Detect which cell encompasses the target text, then output its [X, Y] center coordinate. 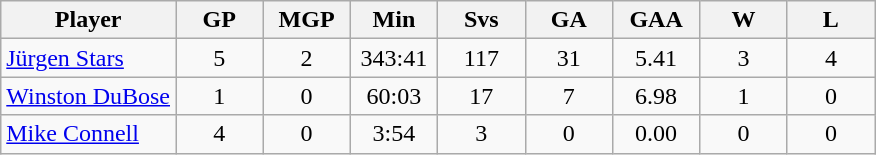
117 [482, 58]
17 [482, 96]
6.98 [656, 96]
7 [568, 96]
Jürgen Stars [88, 58]
W [744, 20]
5 [220, 58]
5.41 [656, 58]
3:54 [394, 134]
GA [568, 20]
31 [568, 58]
343:41 [394, 58]
0.00 [656, 134]
Player [88, 20]
Mike Connell [88, 134]
GP [220, 20]
60:03 [394, 96]
Min [394, 20]
GAA [656, 20]
L [830, 20]
Svs [482, 20]
MGP [306, 20]
Winston DuBose [88, 96]
2 [306, 58]
